Identify which cell holds the provided text, then report its [x, y] central coordinate. 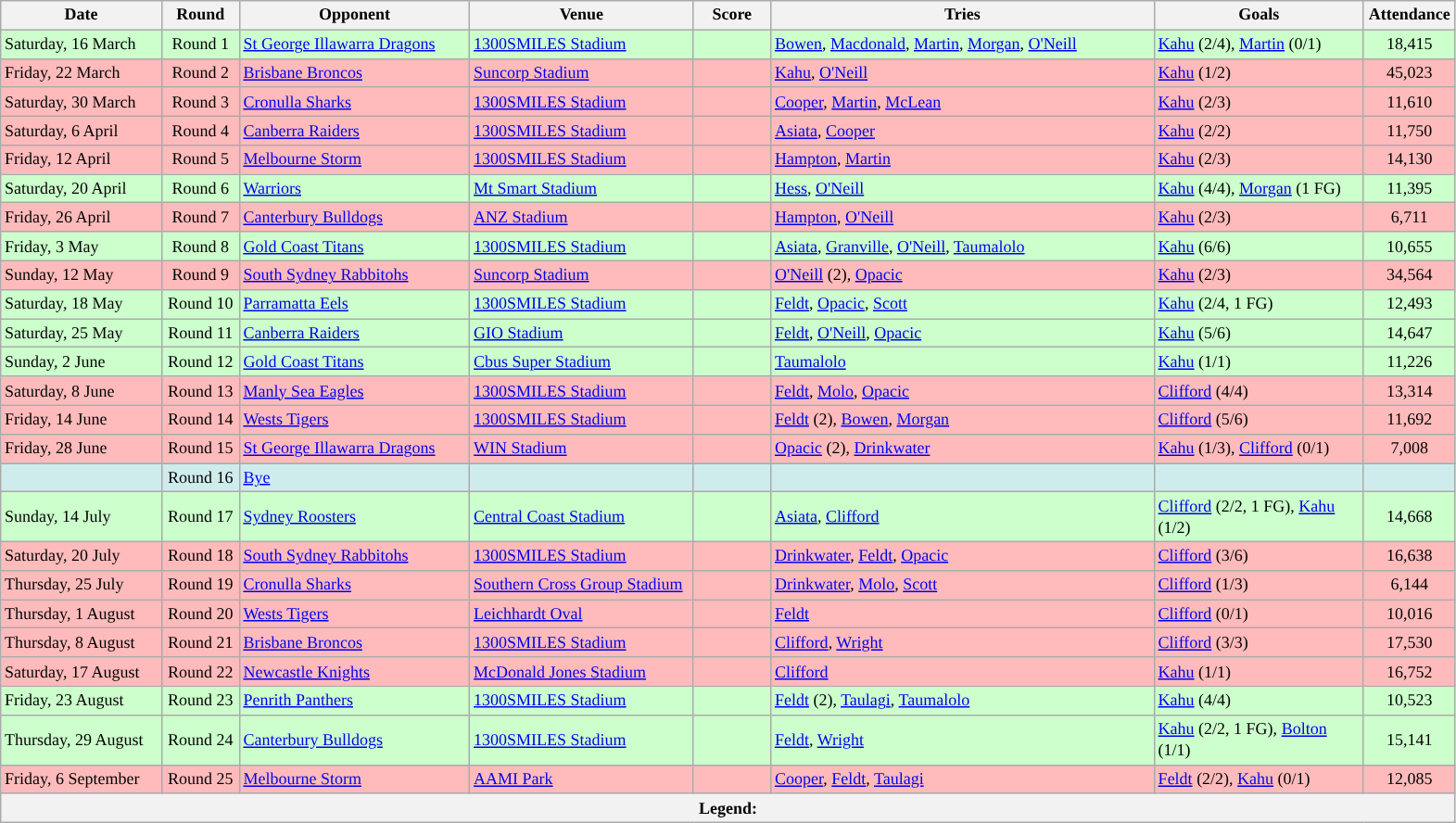
Clifford (1/3) [1259, 586]
Clifford, Wright [963, 643]
Goals [1259, 15]
Newcastle Knights [354, 671]
Cooper, Feldt, Taulagi [963, 779]
Round 9 [200, 274]
Kahu (2/4, 1 FG) [1259, 304]
Round 11 [200, 334]
Clifford (4/4) [1259, 391]
Opacic (2), Drinkwater [963, 449]
O'Neill (2), Opacic [963, 274]
Feldt (2), Bowen, Morgan [963, 419]
Clifford (3/6) [1259, 556]
Hampton, Martin [963, 159]
Feldt, Wright [963, 740]
Leichhardt Oval [582, 614]
Round 16 [200, 478]
Round 3 [200, 102]
Friday, 6 September [82, 779]
Saturday, 18 May [82, 304]
Round 15 [200, 449]
Kahu (2/4), Martin (0/1) [1259, 44]
Venue [582, 15]
Kahu, O'Neill [963, 72]
Round 19 [200, 586]
Feldt, Molo, Opacic [963, 391]
13,314 [1409, 391]
Round 24 [200, 740]
Kahu (6/6) [1259, 247]
Score [732, 15]
Round 5 [200, 159]
Asiata, Granville, O'Neill, Taumalolo [963, 247]
Round 18 [200, 556]
Drinkwater, Molo, Scott [963, 586]
Kahu (2/2) [1259, 130]
Saturday, 20 April [82, 189]
Saturday, 6 April [82, 130]
Round 7 [200, 217]
Round 2 [200, 72]
Round [200, 15]
Thursday, 25 July [82, 586]
18,415 [1409, 44]
Bowen, Macdonald, Martin, Morgan, O'Neill [963, 44]
6,144 [1409, 586]
16,638 [1409, 556]
Opponent [354, 15]
Clifford (3/3) [1259, 643]
Round 8 [200, 247]
Parramatta Eels [354, 304]
Saturday, 16 March [82, 44]
Round 10 [200, 304]
Saturday, 30 March [82, 102]
Friday, 14 June [82, 419]
AAMI Park [582, 779]
Asiata, Cooper [963, 130]
Kahu (1/3), Clifford (0/1) [1259, 449]
Clifford (0/1) [1259, 614]
Round 1 [200, 44]
11,610 [1409, 102]
Sunday, 14 July [82, 517]
12,085 [1409, 779]
Clifford (2/2, 1 FG), Kahu (1/2) [1259, 517]
Round 25 [200, 779]
Taumalolo [963, 361]
Feldt, O'Neill, Opacic [963, 334]
Round 6 [200, 189]
14,130 [1409, 159]
7,008 [1409, 449]
Central Coast Stadium [582, 517]
Friday, 3 May [82, 247]
Saturday, 25 May [82, 334]
ANZ Stadium [582, 217]
Date [82, 15]
Friday, 28 June [82, 449]
Mt Smart Stadium [582, 189]
Kahu (2/2, 1 FG), Bolton (1/1) [1259, 740]
Feldt (2), Taulagi, Taumalolo [963, 701]
14,668 [1409, 517]
McDonald Jones Stadium [582, 671]
10,655 [1409, 247]
Attendance [1409, 15]
15,141 [1409, 740]
Thursday, 1 August [82, 614]
Sunday, 12 May [82, 274]
11,226 [1409, 361]
16,752 [1409, 671]
Sydney Roosters [354, 517]
Sunday, 2 June [82, 361]
Kahu (4/4), Morgan (1 FG) [1259, 189]
45,023 [1409, 72]
Legend: [728, 808]
Clifford (5/6) [1259, 419]
Round 17 [200, 517]
Feldt (2/2), Kahu (0/1) [1259, 779]
Bye [354, 478]
Saturday, 20 July [82, 556]
34,564 [1409, 274]
17,530 [1409, 643]
11,395 [1409, 189]
Friday, 26 April [82, 217]
Thursday, 8 August [82, 643]
Round 23 [200, 701]
Hampton, O'Neill [963, 217]
10,016 [1409, 614]
6,711 [1409, 217]
Cooper, Martin, McLean [963, 102]
Round 20 [200, 614]
WIN Stadium [582, 449]
Saturday, 8 June [82, 391]
Round 13 [200, 391]
Feldt [963, 614]
11,692 [1409, 419]
Warriors [354, 189]
Kahu (1/2) [1259, 72]
Asiata, Clifford [963, 517]
Hess, O'Neill [963, 189]
12,493 [1409, 304]
14,647 [1409, 334]
Penrith Panthers [354, 701]
Round 4 [200, 130]
GIO Stadium [582, 334]
Saturday, 17 August [82, 671]
Friday, 22 March [82, 72]
10,523 [1409, 701]
Friday, 12 April [82, 159]
Kahu (4/4) [1259, 701]
Kahu (5/6) [1259, 334]
Friday, 23 August [82, 701]
Thursday, 29 August [82, 740]
11,750 [1409, 130]
Round 22 [200, 671]
Round 21 [200, 643]
Drinkwater, Feldt, Opacic [963, 556]
Clifford [963, 671]
Feldt, Opacic, Scott [963, 304]
Round 14 [200, 419]
Round 12 [200, 361]
Tries [963, 15]
Southern Cross Group Stadium [582, 586]
Manly Sea Eagles [354, 391]
Cbus Super Stadium [582, 361]
